Output the [X, Y] coordinate of the center of the cell containing the given text.  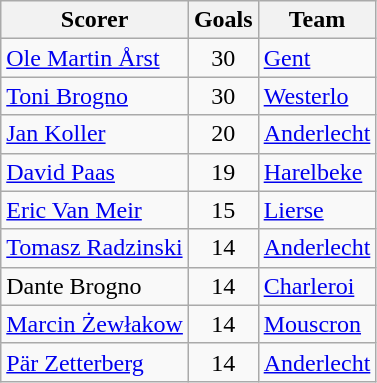
Eric Van Meir [95, 210]
David Paas [95, 172]
Marcin Żewłakow [95, 324]
Toni Brogno [95, 96]
Team [317, 20]
Lierse [317, 210]
Ole Martin Årst [95, 58]
19 [223, 172]
Harelbeke [317, 172]
Jan Koller [95, 134]
Mouscron [317, 324]
Pär Zetterberg [95, 362]
Gent [317, 58]
15 [223, 210]
Westerlo [317, 96]
Goals [223, 20]
20 [223, 134]
Scorer [95, 20]
Charleroi [317, 286]
Tomasz Radzinski [95, 248]
Dante Brogno [95, 286]
